Return the (X, Y) coordinate for the center point of the cell that contains the specified text.  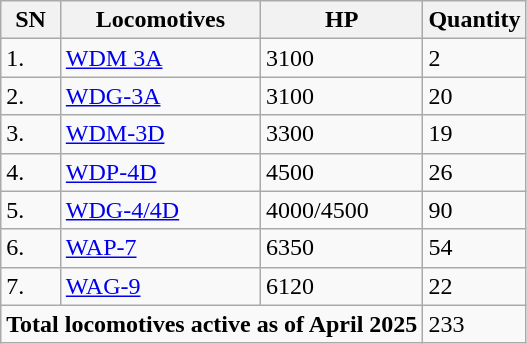
WDM-3D (160, 134)
90 (474, 210)
233 (474, 324)
19 (474, 134)
4. (31, 172)
26 (474, 172)
WDG-4/4D (160, 210)
54 (474, 248)
Locomotives (160, 20)
7. (31, 286)
6120 (342, 286)
HP (342, 20)
WDP-4D (160, 172)
WDG-3A (160, 96)
4500 (342, 172)
3. (31, 134)
1. (31, 58)
20 (474, 96)
3300 (342, 134)
5. (31, 210)
WDM 3A (160, 58)
WAP-7 (160, 248)
4000/4500 (342, 210)
6350 (342, 248)
WAG-9 (160, 286)
SN (31, 20)
2 (474, 58)
22 (474, 286)
Quantity (474, 20)
2. (31, 96)
Total locomotives active as of April 2025 (212, 324)
6. (31, 248)
